Pinpoint the cell where the given text exists, returning its (x, y) midpoint coordinate. 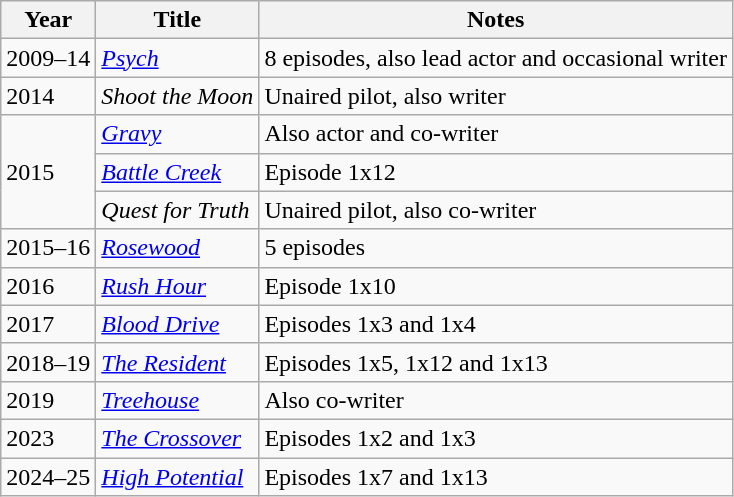
2017 (48, 324)
Unaired pilot, also co-writer (496, 210)
Also co-writer (496, 400)
2009–14 (48, 58)
Title (178, 20)
The Crossover (178, 438)
Notes (496, 20)
2024–25 (48, 477)
Shoot the Moon (178, 96)
Also actor and co-writer (496, 134)
High Potential (178, 477)
Rosewood (178, 248)
Gravy (178, 134)
Quest for Truth (178, 210)
2019 (48, 400)
Episodes 1x3 and 1x4 (496, 324)
Year (48, 20)
5 episodes (496, 248)
2015 (48, 172)
2016 (48, 286)
Psych (178, 58)
Episode 1x12 (496, 172)
Episodes 1x7 and 1x13 (496, 477)
2014 (48, 96)
2015–16 (48, 248)
Blood Drive (178, 324)
2018–19 (48, 362)
8 episodes, also lead actor and occasional writer (496, 58)
Episodes 1x5, 1x12 and 1x13 (496, 362)
Episode 1x10 (496, 286)
Treehouse (178, 400)
The Resident (178, 362)
Battle Creek (178, 172)
Rush Hour (178, 286)
2023 (48, 438)
Episodes 1x2 and 1x3 (496, 438)
Unaired pilot, also writer (496, 96)
